Find where the given text appears and provide that cell's center as [x, y] coordinate. 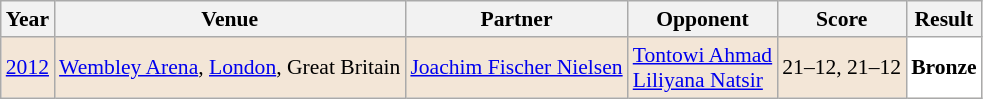
Score [842, 19]
Year [28, 19]
Venue [230, 19]
Result [944, 19]
Opponent [703, 19]
Tontowi Ahmad Liliyana Natsir [703, 68]
Wembley Arena, London, Great Britain [230, 68]
Joachim Fischer Nielsen [516, 68]
2012 [28, 68]
21–12, 21–12 [842, 68]
Bronze [944, 68]
Partner [516, 19]
